Return the [x, y] coordinate for the center point of the cell that contains the specified text.  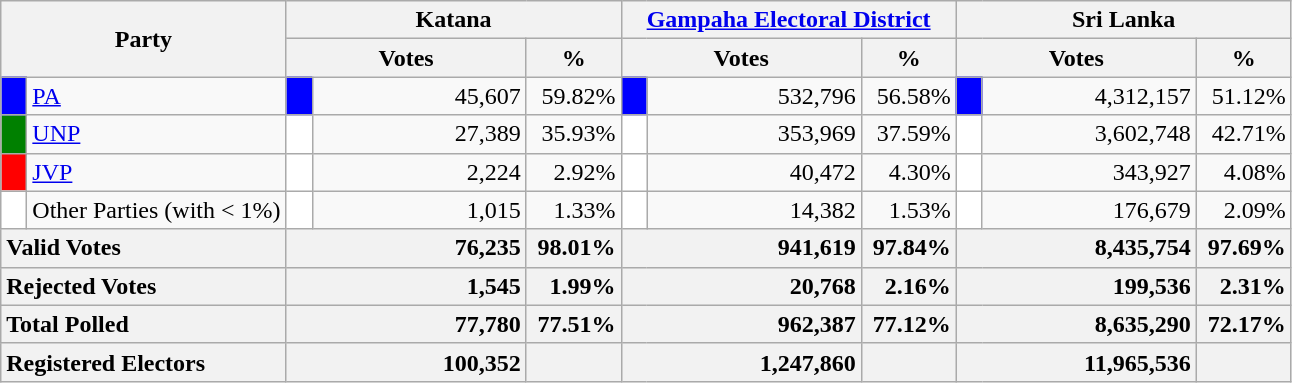
Party [144, 39]
77.51% [574, 324]
1.33% [574, 210]
51.12% [1244, 96]
35.93% [574, 134]
941,619 [741, 248]
PA [156, 96]
1.53% [908, 210]
Other Parties (with < 1%) [156, 210]
27,389 [419, 134]
1,545 [406, 286]
40,472 [754, 172]
4.30% [908, 172]
77.12% [908, 324]
4,312,157 [1089, 96]
3,602,748 [1089, 134]
2.31% [1244, 286]
1.99% [574, 286]
2.92% [574, 172]
353,969 [754, 134]
1,015 [419, 210]
Total Polled [144, 324]
2.16% [908, 286]
98.01% [574, 248]
Registered Electors [144, 362]
962,387 [741, 324]
JVP [156, 172]
45,607 [419, 96]
343,927 [1089, 172]
100,352 [406, 362]
77,780 [406, 324]
4.08% [1244, 172]
1,247,860 [741, 362]
37.59% [908, 134]
8,435,754 [1076, 248]
2.09% [1244, 210]
UNP [156, 134]
Valid Votes [144, 248]
14,382 [754, 210]
76,235 [406, 248]
8,635,290 [1076, 324]
199,536 [1076, 286]
176,679 [1089, 210]
Katana [454, 20]
Gampaha Electoral District [788, 20]
Sri Lanka [1124, 20]
2,224 [419, 172]
Rejected Votes [144, 286]
42.71% [1244, 134]
97.69% [1244, 248]
20,768 [741, 286]
11,965,536 [1076, 362]
532,796 [754, 96]
97.84% [908, 248]
72.17% [1244, 324]
59.82% [574, 96]
56.58% [908, 96]
